Locate the cell with the specified text and output its (X, Y) center coordinate. 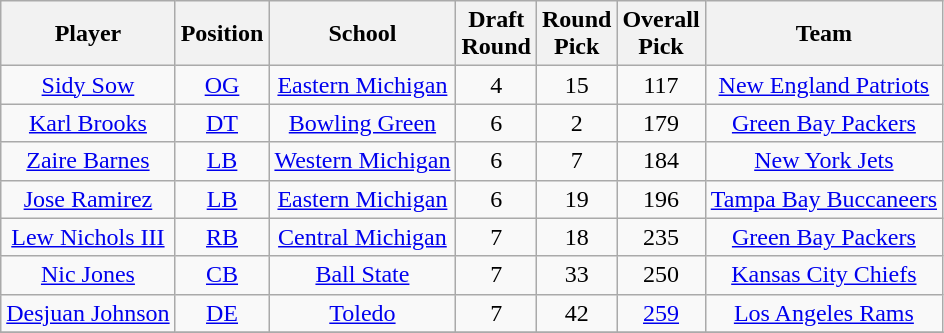
Team (824, 34)
School (362, 34)
42 (576, 313)
184 (661, 161)
Toledo (362, 313)
Player (88, 34)
New England Patriots (824, 85)
Desjuan Johnson (88, 313)
New York Jets (824, 161)
RB (222, 237)
CB (222, 275)
250 (661, 275)
Position (222, 34)
117 (661, 85)
DE (222, 313)
DT (222, 123)
Karl Brooks (88, 123)
Nic Jones (88, 275)
Lew Nichols III (88, 237)
Los Angeles Rams (824, 313)
Ball State (362, 275)
Sidy Sow (88, 85)
DraftRound (496, 34)
Central Michigan (362, 237)
15 (576, 85)
19 (576, 199)
179 (661, 123)
235 (661, 237)
33 (576, 275)
Western Michigan (362, 161)
Kansas City Chiefs (824, 275)
OverallPick (661, 34)
259 (661, 313)
Zaire Barnes (88, 161)
Bowling Green (362, 123)
2 (576, 123)
RoundPick (576, 34)
Tampa Bay Buccaneers (824, 199)
Jose Ramirez (88, 199)
OG (222, 85)
4 (496, 85)
18 (576, 237)
196 (661, 199)
